Output the [x, y] coordinate of the center of the cell containing the given text.  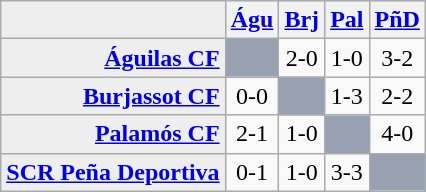
Águ [252, 20]
2-0 [302, 58]
Burjassot CF [113, 96]
1-3 [347, 96]
0-0 [252, 96]
2-1 [252, 134]
Palamós CF [113, 134]
3-3 [347, 172]
4-0 [397, 134]
Águilas CF [113, 58]
0-1 [252, 172]
Pal [347, 20]
PñD [397, 20]
2-2 [397, 96]
3-2 [397, 58]
SCR Peña Deportiva [113, 172]
Brj [302, 20]
